Detect which cell encompasses the target text, then output its (x, y) center coordinate. 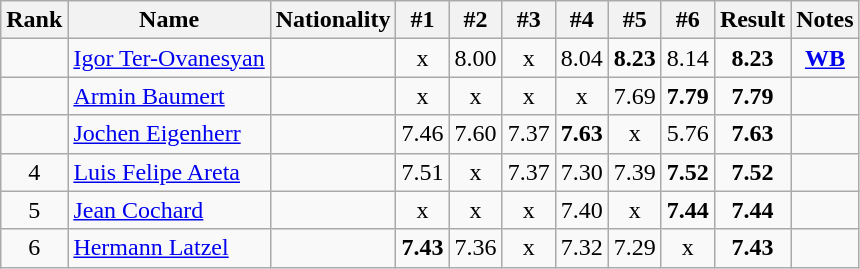
#4 (582, 20)
7.40 (582, 210)
7.36 (476, 248)
Hermann Latzel (169, 248)
7.60 (476, 134)
Rank (34, 20)
WB (825, 58)
5.76 (688, 134)
Armin Baumert (169, 96)
7.29 (634, 248)
7.39 (634, 172)
#6 (688, 20)
Luis Felipe Areta (169, 172)
7.30 (582, 172)
7.32 (582, 248)
#5 (634, 20)
Jean Cochard (169, 210)
7.46 (422, 134)
Jochen Eigenherr (169, 134)
Nationality (333, 20)
6 (34, 248)
Result (752, 20)
5 (34, 210)
#3 (528, 20)
7.51 (422, 172)
8.14 (688, 58)
8.04 (582, 58)
Igor Ter-Ovanesyan (169, 58)
Name (169, 20)
Notes (825, 20)
4 (34, 172)
7.69 (634, 96)
#2 (476, 20)
8.00 (476, 58)
#1 (422, 20)
